Scan for the cell matching the given text and deliver its (X, Y) coordinate at center. 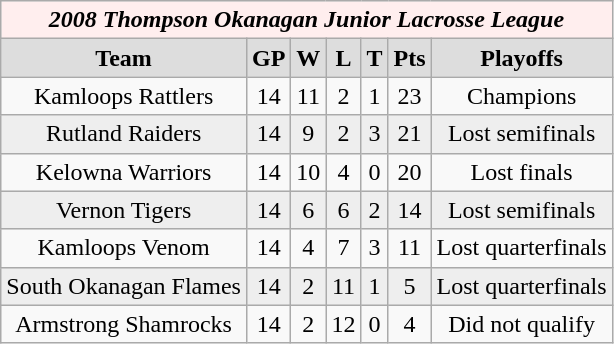
Did not qualify (522, 324)
Lost finals (522, 172)
W (308, 58)
Kamloops Venom (124, 248)
20 (410, 172)
Pts (410, 58)
12 (344, 324)
Armstrong Shamrocks (124, 324)
Playoffs (522, 58)
23 (410, 96)
9 (308, 134)
Rutland Raiders (124, 134)
Kamloops Rattlers (124, 96)
GP (268, 58)
L (344, 58)
2008 Thompson Okanagan Junior Lacrosse League (306, 20)
Vernon Tigers (124, 210)
21 (410, 134)
South Okanagan Flames (124, 286)
Kelowna Warriors (124, 172)
5 (410, 286)
T (374, 58)
7 (344, 248)
Champions (522, 96)
10 (308, 172)
Team (124, 58)
